Return (x, y) of the center of cell containing provided text 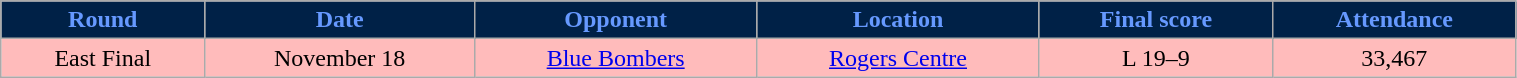
East Final (103, 58)
Final score (1156, 20)
Rogers Centre (898, 58)
L 19–9 (1156, 58)
Blue Bombers (615, 58)
33,467 (1394, 58)
Date (340, 20)
Location (898, 20)
Opponent (615, 20)
Attendance (1394, 20)
Round (103, 20)
November 18 (340, 58)
